Scan for the cell matching the given text and deliver its (X, Y) coordinate at center. 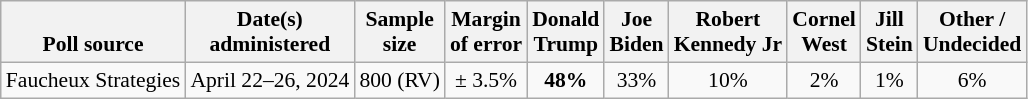
RobertKennedy Jr (728, 32)
CornelWest (824, 32)
JillStein (890, 32)
1% (890, 80)
± 3.5% (486, 80)
Other /Undecided (972, 32)
10% (728, 80)
DonaldTrump (566, 32)
800 (RV) (400, 80)
Date(s)administered (270, 32)
6% (972, 80)
Samplesize (400, 32)
Faucheux Strategies (94, 80)
Marginof error (486, 32)
April 22–26, 2024 (270, 80)
33% (636, 80)
2% (824, 80)
JoeBiden (636, 32)
48% (566, 80)
Poll source (94, 32)
